Extract the (x, y) coordinate from the center of the cell holding the provided text.  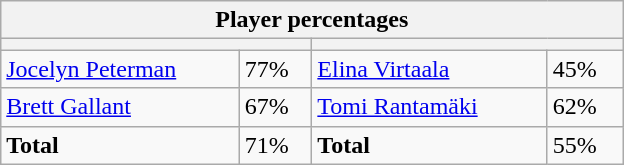
55% (585, 145)
Tomi Rantamäki (430, 107)
Brett Gallant (120, 107)
45% (585, 69)
77% (276, 69)
Jocelyn Peterman (120, 69)
Elina Virtaala (430, 69)
71% (276, 145)
62% (585, 107)
67% (276, 107)
Player percentages (312, 20)
